Locate the cell with the specified text and output its (X, Y) center coordinate. 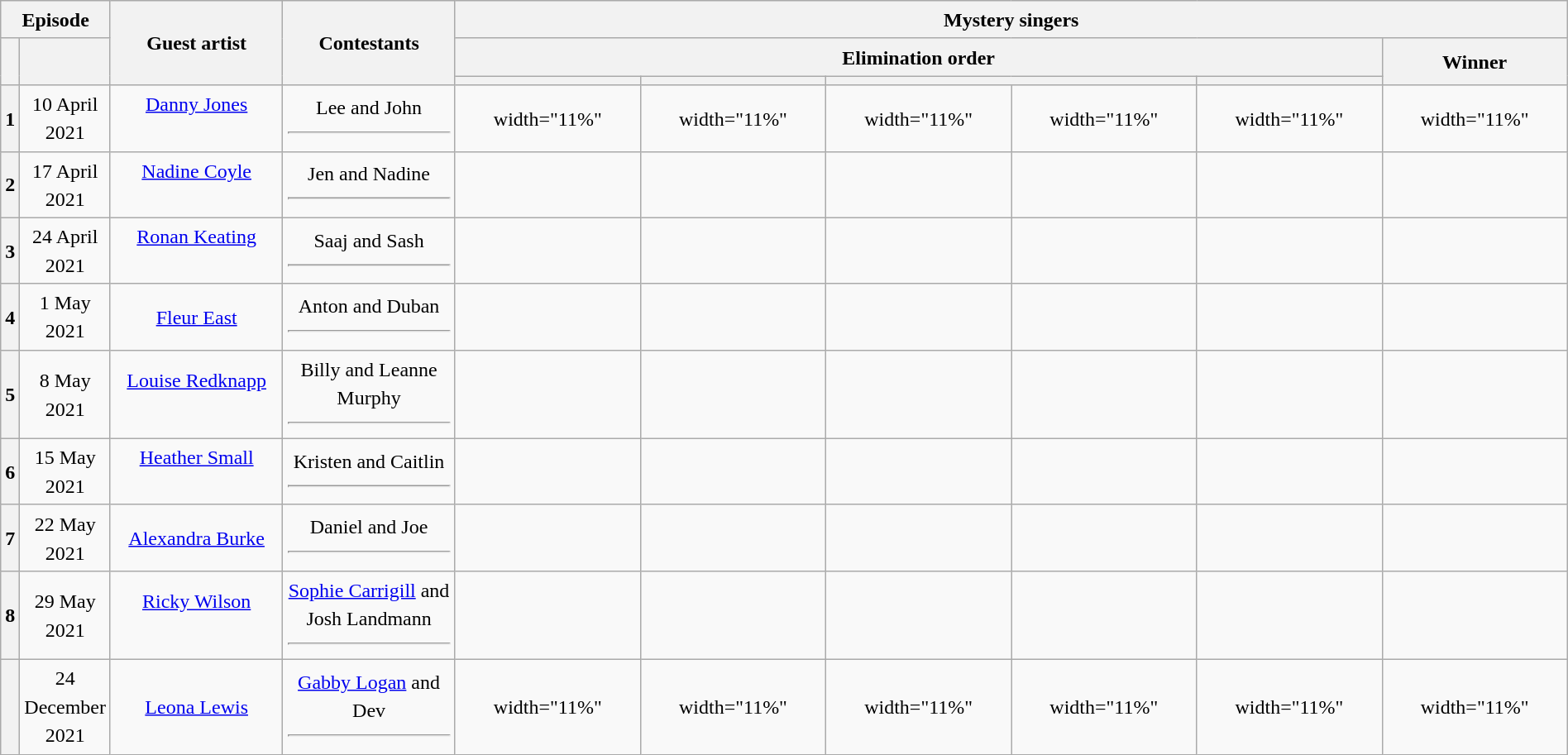
Guest artist (196, 43)
22 May 2021 (65, 538)
Jen and Nadine (369, 184)
8 (10, 615)
3 (10, 251)
Winner (1475, 61)
Ricky Wilson (196, 615)
6 (10, 471)
2 (10, 184)
Louise Redknapp (196, 394)
Nadine Coyle (196, 184)
Ronan Keating (196, 251)
5 (10, 394)
4 (10, 317)
Episode (56, 20)
Contestants (369, 43)
Lee and John (369, 118)
24 April 2021 (65, 251)
Saaj and Sash (369, 251)
1 (10, 118)
29 May 2021 (65, 615)
Fleur East (196, 317)
Anton and Duban (369, 317)
Gabby Logan and Dev (369, 706)
1 May 2021 (65, 317)
Kristen and Caitlin (369, 471)
Danny Jones (196, 118)
Mystery singers (1011, 20)
Heather Small (196, 471)
24 December 2021 (65, 706)
10 April 2021 (65, 118)
Daniel and Joe (369, 538)
8 May 2021 (65, 394)
7 (10, 538)
15 May 2021 (65, 471)
Elimination order (918, 57)
17 April 2021 (65, 184)
Leona Lewis (196, 706)
Sophie Carrigill and Josh Landmann (369, 615)
Billy and Leanne Murphy (369, 394)
Alexandra Burke (196, 538)
